Search for the cell housing the specified text and yield its (X, Y) center coordinate. 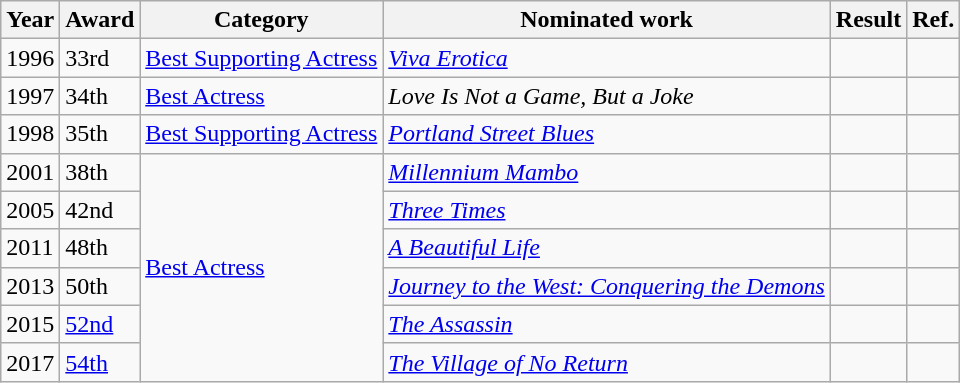
Category (262, 20)
1998 (30, 134)
42nd (100, 210)
Nominated work (606, 20)
Millennium Mambo (606, 172)
Year (30, 20)
2001 (30, 172)
52nd (100, 324)
A Beautiful Life (606, 248)
50th (100, 286)
35th (100, 134)
2015 (30, 324)
Award (100, 20)
Portland Street Blues (606, 134)
Love Is Not a Game, But a Joke (606, 96)
Ref. (934, 20)
Three Times (606, 210)
2017 (30, 362)
Journey to the West: Conquering the Demons (606, 286)
Viva Erotica (606, 58)
2013 (30, 286)
1997 (30, 96)
38th (100, 172)
33rd (100, 58)
The Assassin (606, 324)
2011 (30, 248)
Result (868, 20)
2005 (30, 210)
48th (100, 248)
34th (100, 96)
54th (100, 362)
1996 (30, 58)
The Village of No Return (606, 362)
